Return [x, y] of the center of cell containing provided text 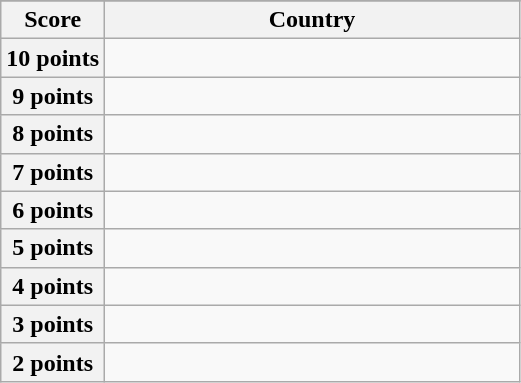
6 points [53, 210]
9 points [53, 96]
Country [312, 20]
2 points [53, 362]
7 points [53, 172]
4 points [53, 286]
10 points [53, 58]
8 points [53, 134]
Score [53, 20]
5 points [53, 248]
3 points [53, 324]
